Scan for the cell matching the given text and deliver its (X, Y) coordinate at center. 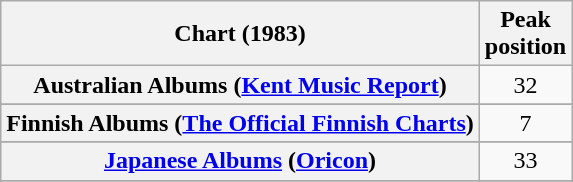
7 (525, 123)
Peakposition (525, 34)
32 (525, 85)
33 (525, 161)
Chart (1983) (240, 34)
Finnish Albums (The Official Finnish Charts) (240, 123)
Japanese Albums (Oricon) (240, 161)
Australian Albums (Kent Music Report) (240, 85)
